Pinpoint the cell where the given text exists, returning its (X, Y) midpoint coordinate. 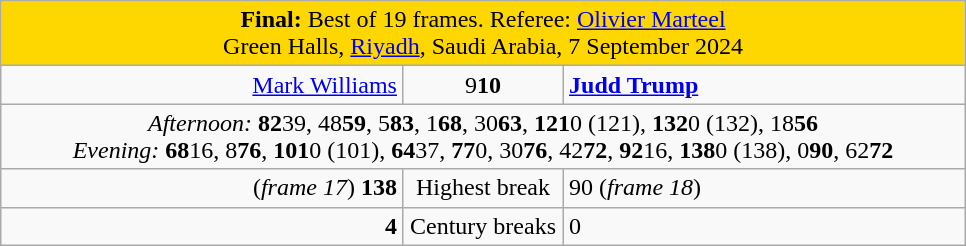
Century breaks (482, 226)
Judd Trump (764, 85)
4 (202, 226)
910 (482, 85)
Mark Williams (202, 85)
Final: Best of 19 frames. Referee: Olivier MarteelGreen Halls, Riyadh, Saudi Arabia, 7 September 2024 (482, 34)
Highest break (482, 188)
90 (frame 18) (764, 188)
(frame 17) 138 (202, 188)
0 (764, 226)
Afternoon: 8239, 4859, 583, 168, 3063, 1210 (121), 1320 (132), 1856Evening: 6816, 876, 1010 (101), 6437, 770, 3076, 4272, 9216, 1380 (138), 090, 6272 (482, 136)
